Locate the cell with the specified text and output its [x, y] center coordinate. 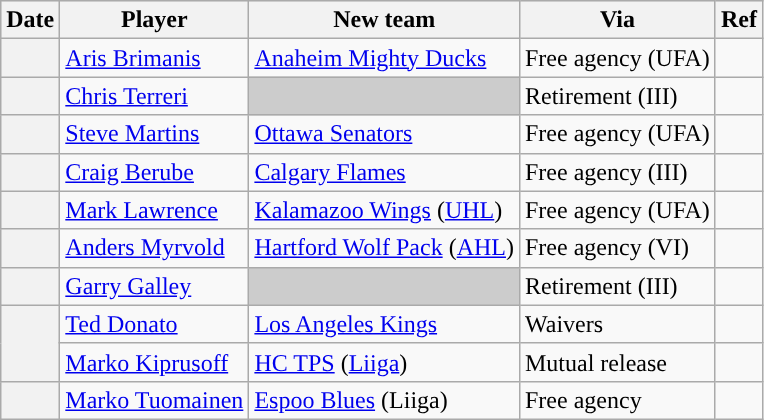
Craig Berube [154, 172]
Ref [738, 20]
Ottawa Senators [384, 134]
Anders Myrvold [154, 248]
Via [617, 20]
Anaheim Mighty Ducks [384, 58]
Date [30, 20]
Espoo Blues (Liiga) [384, 400]
Hartford Wolf Pack (AHL) [384, 248]
Los Angeles Kings [384, 324]
Mark Lawrence [154, 210]
Ted Donato [154, 324]
Garry Galley [154, 286]
Waivers [617, 324]
Marko Tuomainen [154, 400]
Free agency (VI) [617, 248]
Free agency [617, 400]
Kalamazoo Wings (UHL) [384, 210]
New team [384, 20]
Player [154, 20]
Chris Terreri [154, 96]
Free agency (III) [617, 172]
Marko Kiprusoff [154, 362]
Calgary Flames [384, 172]
Mutual release [617, 362]
Steve Martins [154, 134]
Aris Brimanis [154, 58]
HC TPS (Liiga) [384, 362]
